Scan for the cell matching the given text and deliver its [X, Y] coordinate at center. 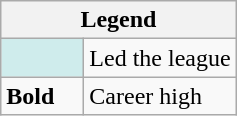
Legend [118, 20]
Career high [160, 96]
Bold [42, 96]
Led the league [160, 58]
